Output the (x, y) coordinate of the center of the cell containing the given text.  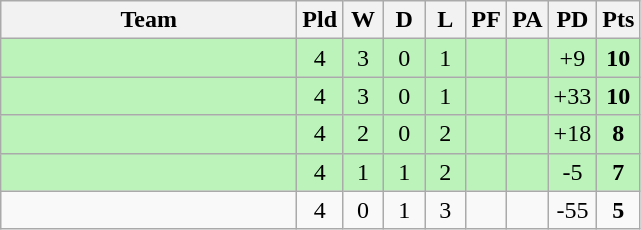
D (404, 20)
-5 (572, 172)
+18 (572, 134)
5 (618, 210)
Pts (618, 20)
-55 (572, 210)
7 (618, 172)
PF (486, 20)
Team (149, 20)
PD (572, 20)
PA (528, 20)
8 (618, 134)
+9 (572, 58)
+33 (572, 96)
L (446, 20)
Pld (320, 20)
W (364, 20)
